Return the (X, Y) coordinate for the center point of the cell that contains the specified text.  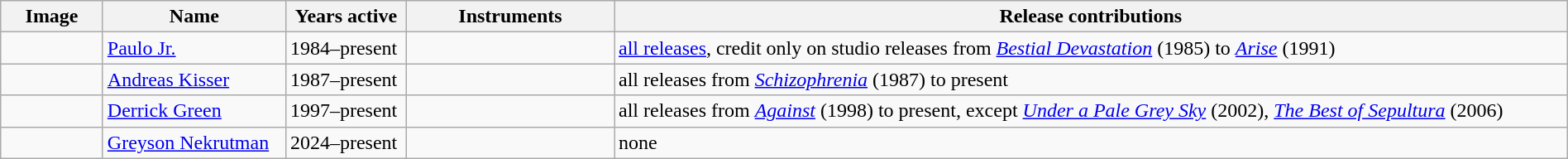
none (1090, 142)
1997–present (346, 111)
Greyson Nekrutman (194, 142)
1987–present (346, 79)
all releases from Schizophrenia (1987) to present (1090, 79)
all releases from Against (1998) to present, except Under a Pale Grey Sky (2002), The Best of Sepultura (2006) (1090, 111)
Andreas Kisser (194, 79)
Derrick Green (194, 111)
Name (194, 17)
1984–present (346, 48)
all releases, credit only on studio releases from Bestial Devastation (1985) to Arise (1991) (1090, 48)
Paulo Jr. (194, 48)
Image (52, 17)
2024–present (346, 142)
Release contributions (1090, 17)
Years active (346, 17)
Instruments (509, 17)
